Identify which cell holds the provided text, then report its (x, y) central coordinate. 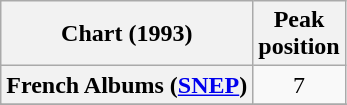
Chart (1993) (127, 34)
French Albums (SNEP) (127, 85)
7 (299, 85)
Peak position (299, 34)
